Extract the [X, Y] coordinate from the center of the cell holding the provided text.  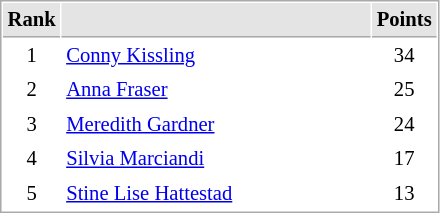
Silvia Marciandi [216, 158]
34 [404, 56]
17 [404, 158]
5 [32, 194]
4 [32, 158]
Stine Lise Hattestad [216, 194]
Meredith Gardner [216, 124]
13 [404, 194]
Rank [32, 20]
24 [404, 124]
Anna Fraser [216, 90]
Conny Kissling [216, 56]
2 [32, 90]
1 [32, 56]
3 [32, 124]
Points [404, 20]
25 [404, 90]
